Search for the cell housing the specified text and yield its [X, Y] center coordinate. 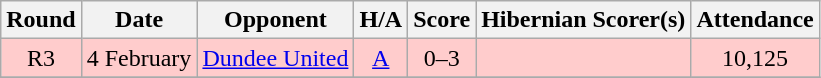
R3 [41, 58]
Score [442, 20]
H/A [381, 20]
Attendance [755, 20]
0–3 [442, 58]
Hibernian Scorer(s) [584, 20]
A [381, 58]
Dundee United [276, 58]
Date [139, 20]
Opponent [276, 20]
10,125 [755, 58]
4 February [139, 58]
Round [41, 20]
